Provide the (x, y) coordinate of the cell's center where the given text is located.  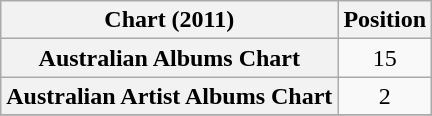
Chart (2011) (170, 20)
15 (385, 58)
2 (385, 96)
Australian Albums Chart (170, 58)
Australian Artist Albums Chart (170, 96)
Position (385, 20)
